Extract the [X, Y] coordinate from the center of the cell holding the provided text.  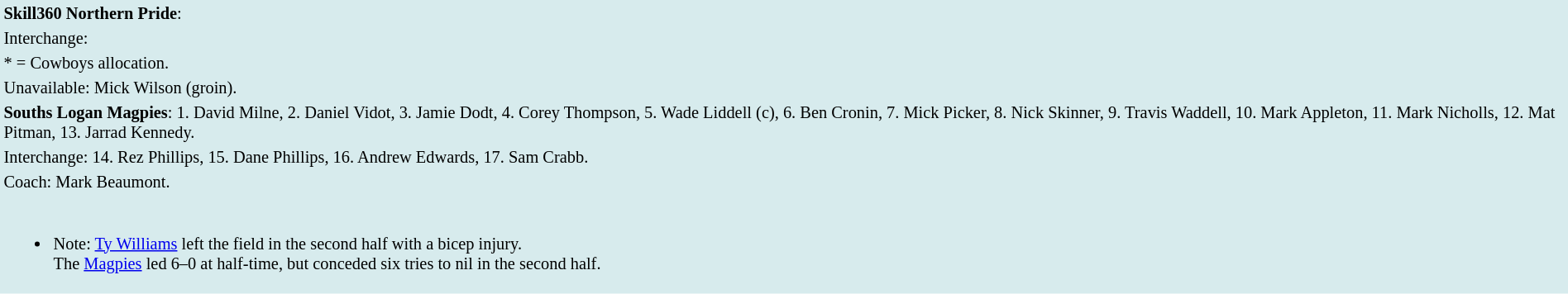
Interchange: 14. Rez Phillips, 15. Dane Phillips, 16. Andrew Edwards, 17. Sam Crabb. [784, 157]
Skill360 Northern Pride: [784, 13]
Unavailable: Mick Wilson (groin). [784, 88]
* = Cowboys allocation. [784, 63]
Interchange: [784, 38]
Coach: Mark Beaumont. [784, 182]
